Output the (x, y) coordinate of the center of the cell containing the given text.  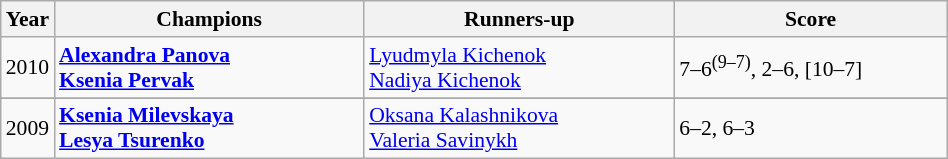
Ksenia Milevskaya Lesya Tsurenko (209, 128)
Champions (209, 19)
2009 (28, 128)
Year (28, 19)
Alexandra Panova Ksenia Pervak (209, 68)
2010 (28, 68)
Lyudmyla Kichenok Nadiya Kichenok (519, 68)
Oksana Kalashnikova Valeria Savinykh (519, 128)
6–2, 6–3 (810, 128)
7–6(9–7), 2–6, [10–7] (810, 68)
Score (810, 19)
Runners-up (519, 19)
